Provide the [x, y] coordinate of the cell's center where the given text is located.  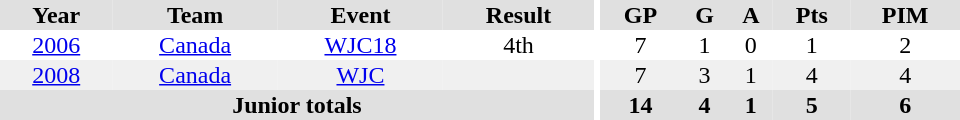
GP [640, 15]
Team [194, 15]
Junior totals [297, 105]
Result [518, 15]
6 [905, 105]
2006 [56, 45]
WJC18 [360, 45]
G [705, 15]
5 [812, 105]
3 [705, 75]
Year [56, 15]
14 [640, 105]
Pts [812, 15]
0 [750, 45]
4th [518, 45]
2008 [56, 75]
Event [360, 15]
WJC [360, 75]
A [750, 15]
2 [905, 45]
PIM [905, 15]
